Scan for the cell matching the given text and deliver its (X, Y) coordinate at center. 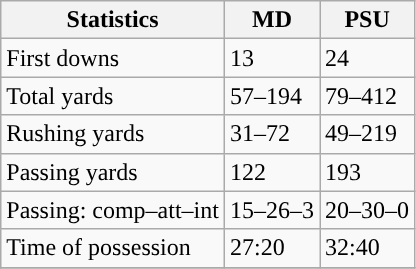
193 (368, 172)
Total yards (113, 96)
32:40 (368, 248)
Time of possession (113, 248)
49–219 (368, 134)
122 (272, 172)
First downs (113, 58)
15–26–3 (272, 210)
MD (272, 20)
Passing: comp–att–int (113, 210)
13 (272, 58)
57–194 (272, 96)
PSU (368, 20)
Statistics (113, 20)
24 (368, 58)
27:20 (272, 248)
Passing yards (113, 172)
20–30–0 (368, 210)
31–72 (272, 134)
79–412 (368, 96)
Rushing yards (113, 134)
